Determine the (X, Y) coordinate at the center of the cell enclosing the given text.  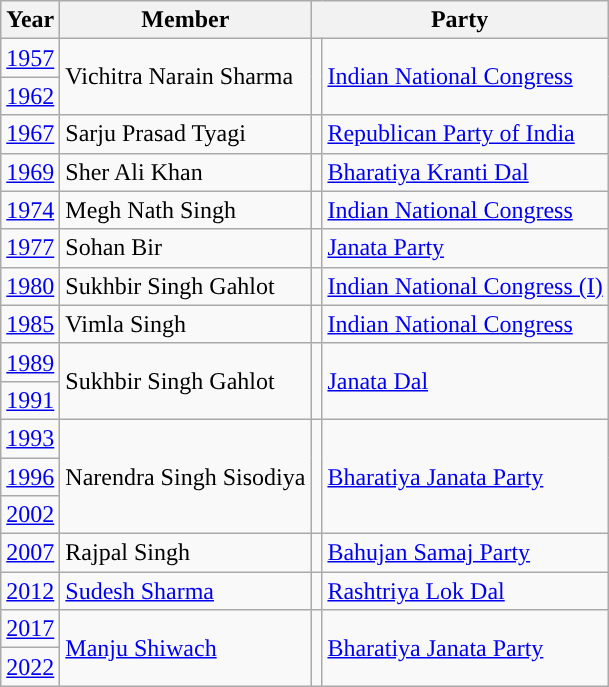
1977 (30, 248)
Year (30, 20)
Janata Dal (465, 381)
Sher Ali Khan (186, 172)
Janata Party (465, 248)
1957 (30, 58)
Manju Shiwach (186, 648)
Indian National Congress (I) (465, 286)
1985 (30, 324)
2022 (30, 667)
Bharatiya Kranti Dal (465, 172)
Party (460, 20)
Vichitra Narain Sharma (186, 77)
Member (186, 20)
1993 (30, 438)
Vimla Singh (186, 324)
Megh Nath Singh (186, 210)
1989 (30, 362)
1969 (30, 172)
1967 (30, 134)
2007 (30, 553)
Sohan Bir (186, 248)
Bahujan Samaj Party (465, 553)
2012 (30, 591)
1980 (30, 286)
Narendra Singh Sisodiya (186, 476)
Sudesh Sharma (186, 591)
1974 (30, 210)
2017 (30, 629)
2002 (30, 515)
Rajpal Singh (186, 553)
Rashtriya Lok Dal (465, 591)
1996 (30, 477)
Republican Party of India (465, 134)
1962 (30, 96)
Sarju Prasad Tyagi (186, 134)
1991 (30, 400)
